Search for the cell housing the specified text and yield its [x, y] center coordinate. 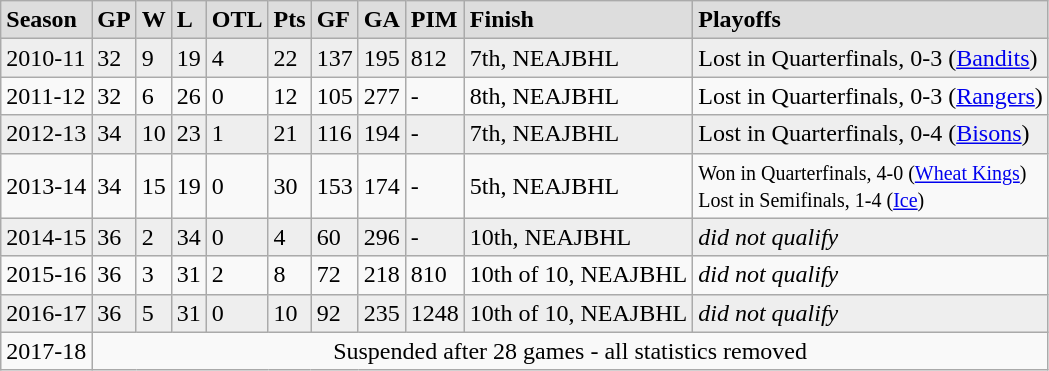
15 [154, 186]
Lost in Quarterfinals, 0-3 (Bandits) [871, 58]
5th, NEAJBHL [578, 186]
22 [290, 58]
30 [290, 186]
6 [154, 96]
Suspended after 28 games - all statistics removed [570, 351]
3 [154, 275]
GA [382, 20]
2010-11 [46, 58]
Playoffs [871, 20]
5 [154, 313]
GF [334, 20]
137 [334, 58]
8 [290, 275]
194 [382, 134]
Season [46, 20]
12 [290, 96]
116 [334, 134]
2012-13 [46, 134]
21 [290, 134]
2014-15 [46, 237]
Lost in Quarterfinals, 0-3 (Rangers) [871, 96]
105 [334, 96]
1248 [434, 313]
10th, NEAJBHL [578, 237]
26 [188, 96]
8th, NEAJBHL [578, 96]
OTL [237, 20]
296 [382, 237]
2015-16 [46, 275]
195 [382, 58]
218 [382, 275]
174 [382, 186]
Won in Quarterfinals, 4-0 (Wheat Kings)Lost in Semifinals, 1-4 (Ice) [871, 186]
GP [114, 20]
9 [154, 58]
235 [382, 313]
2017-18 [46, 351]
277 [382, 96]
1 [237, 134]
Pts [290, 20]
2011-12 [46, 96]
L [188, 20]
W [154, 20]
2013-14 [46, 186]
810 [434, 275]
Finish [578, 20]
812 [434, 58]
72 [334, 275]
60 [334, 237]
92 [334, 313]
153 [334, 186]
2016-17 [46, 313]
Lost in Quarterfinals, 0-4 (Bisons) [871, 134]
PIM [434, 20]
23 [188, 134]
